Search for the cell housing the specified text and yield its [x, y] center coordinate. 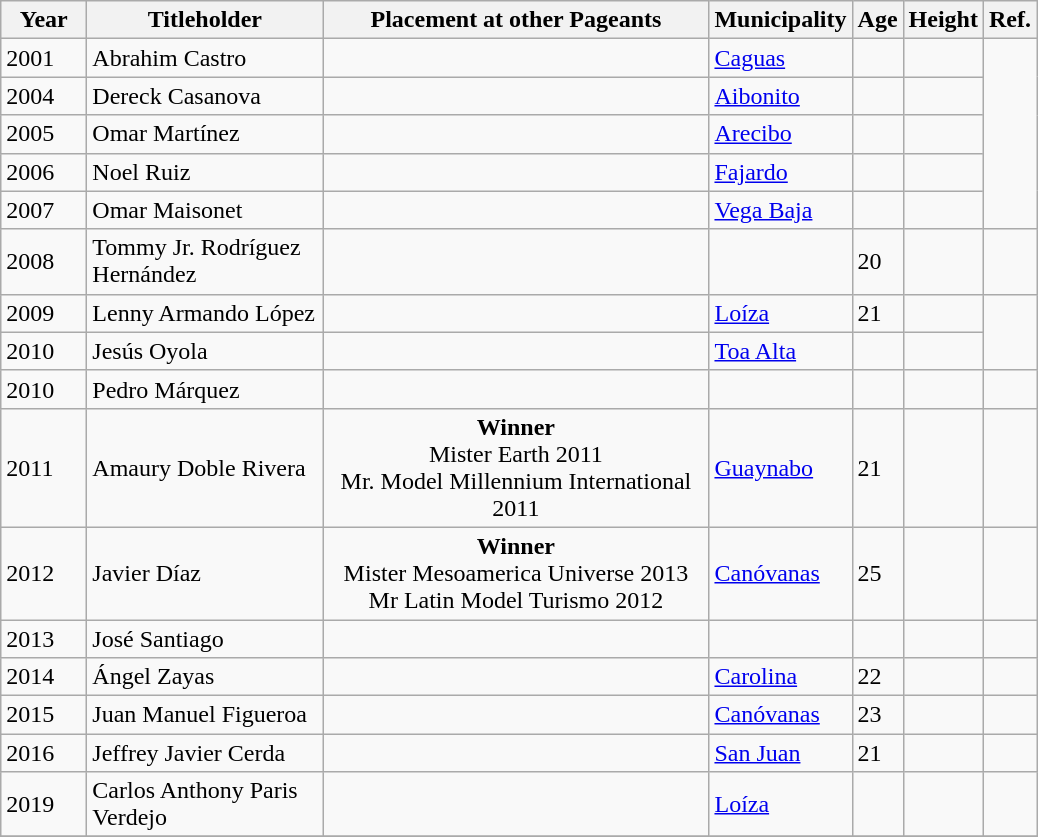
2005 [44, 134]
2019 [44, 804]
Arecibo [780, 134]
Municipality [780, 20]
Toa Alta [780, 351]
José Santiago [205, 639]
Placement at other Pageants [516, 20]
Dereck Casanova [205, 96]
Year [44, 20]
Tommy Jr. Rodríguez Hernández [205, 262]
Winner Mister Mesoamerica Universe 2013Mr Latin Model Turismo 2012 [516, 573]
Omar Maisonet [205, 210]
Age [878, 20]
Amaury Doble Rivera [205, 468]
San Juan [780, 753]
Noel Ruiz [205, 172]
Lenny Armando López [205, 313]
2008 [44, 262]
20 [878, 262]
2015 [44, 715]
23 [878, 715]
Jeffrey Javier Cerda [205, 753]
Caguas [780, 58]
2016 [44, 753]
Jesús Oyola [205, 351]
Vega Baja [780, 210]
2007 [44, 210]
2014 [44, 677]
2013 [44, 639]
Height [943, 20]
Javier Díaz [205, 573]
Juan Manuel Figueroa [205, 715]
Pedro Márquez [205, 389]
Carlos Anthony Paris Verdejo [205, 804]
Winner Mister Earth 2011Mr. Model Millennium International 2011 [516, 468]
2006 [44, 172]
2012 [44, 573]
Fajardo [780, 172]
Titleholder [205, 20]
Ángel Zayas [205, 677]
Omar Martínez [205, 134]
2009 [44, 313]
Ref. [1010, 20]
Carolina [780, 677]
2011 [44, 468]
2001 [44, 58]
Aibonito [780, 96]
25 [878, 573]
22 [878, 677]
Guaynabo [780, 468]
Abrahim Castro [205, 58]
2004 [44, 96]
